Locate the cell with the specified text and output its [x, y] center coordinate. 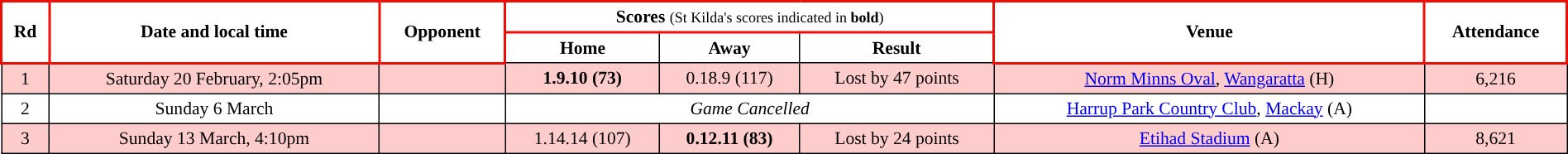
8,621 [1496, 137]
Attendance [1496, 32]
Game Cancelled [749, 108]
Etihad Stadium (A) [1209, 137]
Sunday 13 March, 4:10pm [213, 137]
Result [896, 48]
1.14.14 (107) [582, 137]
3 [26, 137]
0.12.11 (83) [729, 137]
Saturday 20 February, 2:05pm [213, 78]
Norm Minns Oval, Wangaratta (H) [1209, 78]
Date and local time [213, 32]
Home [582, 48]
Lost by 47 points [896, 78]
Venue [1209, 32]
Lost by 24 points [896, 137]
1.9.10 (73) [582, 78]
Harrup Park Country Club, Mackay (A) [1209, 108]
Opponent [442, 32]
Rd [26, 32]
1 [26, 78]
2 [26, 108]
Scores (St Kilda's scores indicated in bold) [749, 17]
6,216 [1496, 78]
0.18.9 (117) [729, 78]
Away [729, 48]
Sunday 6 March [213, 108]
